Identify which cell holds the provided text, then report its [X, Y] central coordinate. 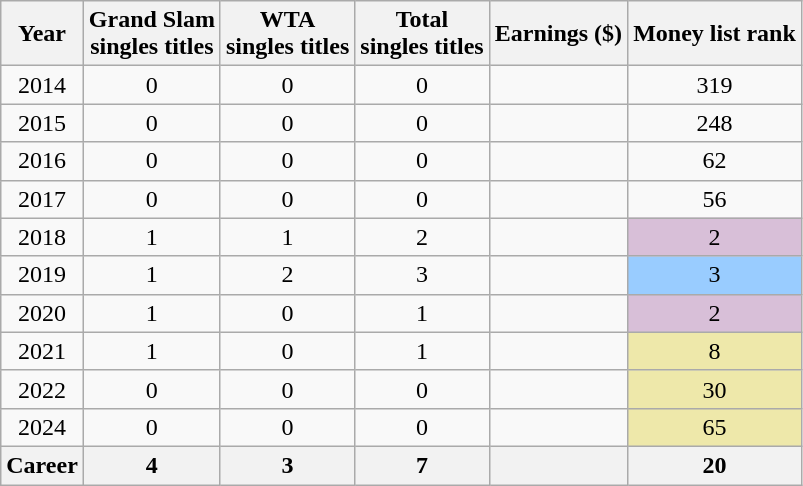
2021 [42, 351]
2019 [42, 275]
2015 [42, 123]
Career [42, 465]
7 [422, 465]
Totalsingles titles [422, 34]
2018 [42, 237]
65 [715, 427]
2017 [42, 199]
30 [715, 389]
62 [715, 161]
2016 [42, 161]
20 [715, 465]
WTAsingles titles [287, 34]
8 [715, 351]
319 [715, 85]
2020 [42, 313]
2024 [42, 427]
Money list rank [715, 34]
Earnings ($) [558, 34]
2022 [42, 389]
56 [715, 199]
4 [152, 465]
Year [42, 34]
2014 [42, 85]
Grand Slamsingles titles [152, 34]
248 [715, 123]
